For the text-containing cell, return its midpoint in [X, Y] coordinate format. 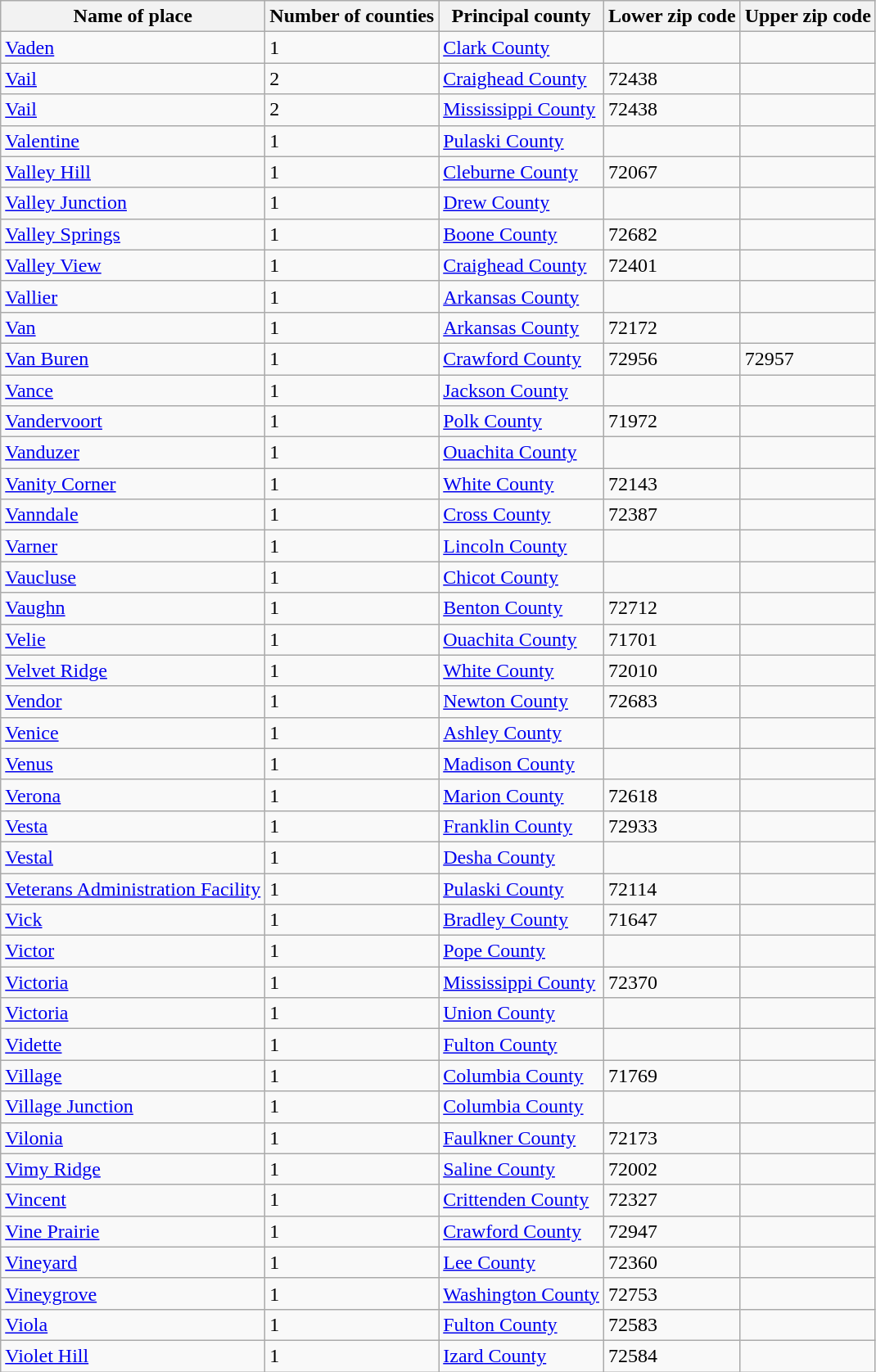
72618 [673, 795]
72370 [673, 982]
Valley Springs [133, 234]
Faulkner County [522, 1138]
Vidette [133, 1045]
Chicot County [522, 577]
72584 [673, 1356]
Clark County [522, 47]
71701 [673, 639]
Newton County [522, 702]
Vendor [133, 702]
Vandervoort [133, 422]
Victor [133, 951]
Lincoln County [522, 546]
Crittenden County [522, 1200]
Vallier [133, 296]
Village [133, 1076]
Violet Hill [133, 1356]
Lee County [522, 1262]
72172 [673, 327]
Washington County [522, 1293]
Vesta [133, 826]
72387 [673, 515]
Velvet Ridge [133, 670]
Vanity Corner [133, 484]
72583 [673, 1325]
72682 [673, 234]
Van [133, 327]
Vaughn [133, 608]
Vick [133, 920]
Vineyard [133, 1262]
Principal county [522, 16]
Valley View [133, 265]
Valentine [133, 141]
Vaucluse [133, 577]
Vanndale [133, 515]
Jackson County [522, 390]
Upper zip code [807, 16]
Cleburne County [522, 172]
Vanduzer [133, 453]
Pope County [522, 951]
Viola [133, 1325]
Vineygrove [133, 1293]
72956 [673, 359]
Valley Junction [133, 203]
72712 [673, 608]
72401 [673, 265]
Vine Prairie [133, 1231]
Number of counties [352, 16]
Vincent [133, 1200]
72360 [673, 1262]
Franklin County [522, 826]
72753 [673, 1293]
71972 [673, 422]
Saline County [522, 1169]
71647 [673, 920]
Vilonia [133, 1138]
Boone County [522, 234]
Valley Hill [133, 172]
72947 [673, 1231]
72327 [673, 1200]
Marion County [522, 795]
Drew County [522, 203]
Izard County [522, 1356]
Ashley County [522, 733]
Desha County [522, 857]
Verona [133, 795]
Vaden [133, 47]
72002 [673, 1169]
Van Buren [133, 359]
Name of place [133, 16]
Velie [133, 639]
72143 [673, 484]
72683 [673, 702]
Polk County [522, 422]
Madison County [522, 764]
72173 [673, 1138]
Benton County [522, 608]
72067 [673, 172]
Cross County [522, 515]
Lower zip code [673, 16]
Vimy Ridge [133, 1169]
Union County [522, 1013]
72957 [807, 359]
Vestal [133, 857]
Vance [133, 390]
Village Junction [133, 1107]
Veterans Administration Facility [133, 888]
Bradley County [522, 920]
72114 [673, 888]
Venice [133, 733]
72010 [673, 670]
Varner [133, 546]
Venus [133, 764]
72933 [673, 826]
71769 [673, 1076]
